For the text-containing cell, return its midpoint in (x, y) coordinate format. 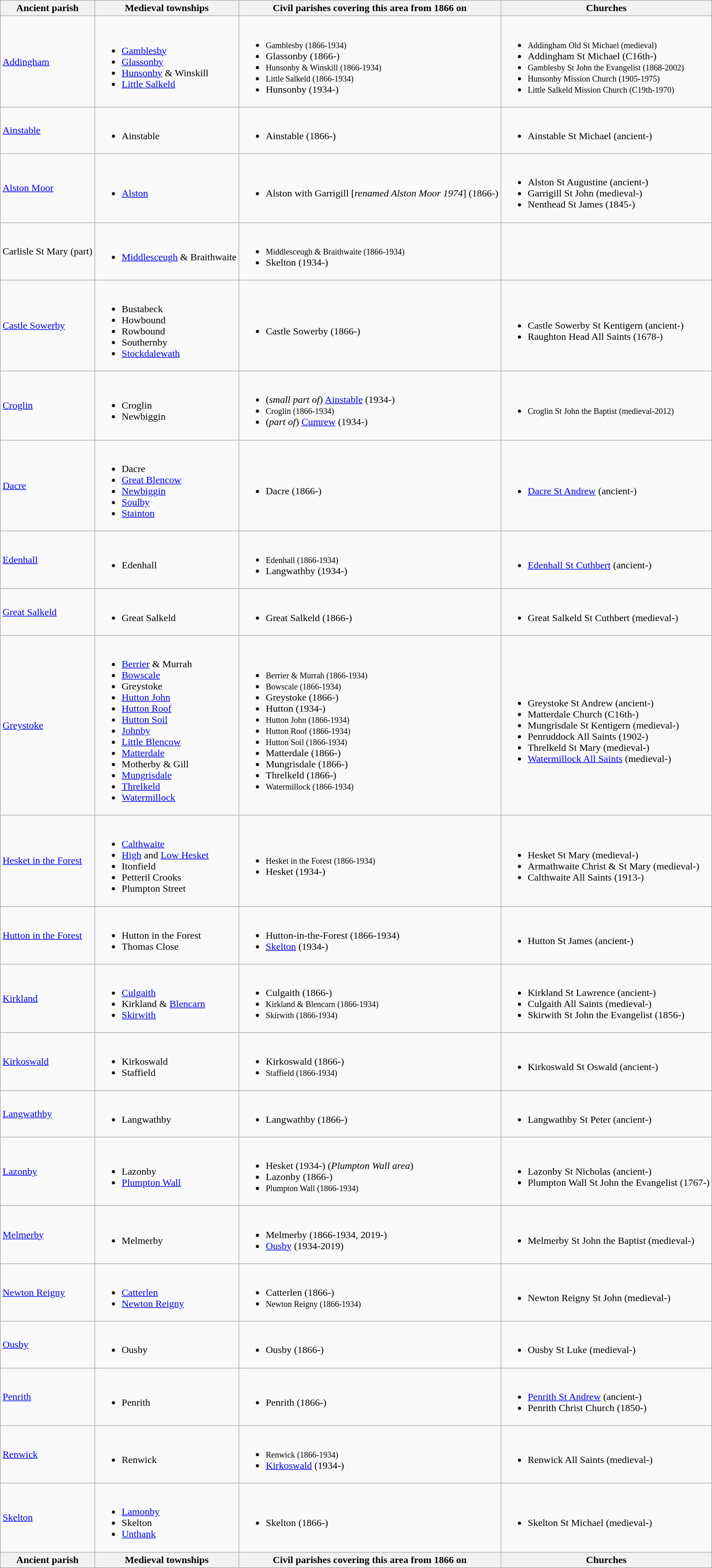
Dacre St Andrew (ancient-) (607, 485)
Newton Reigny St John (medieval-) (607, 1292)
GamblesbyGlassonbyHunsonby & WinskillLittle Salkeld (167, 62)
BustabeckHowboundRowboundSouthernbyStockdalewath (167, 325)
Berrier & MurrahBowscaleGreystokeHutton JohnHutton RoofHutton SoilJohnbyLittle BlencowMatterdaleMotherby & GillMungrisdaleThrelkeldWatermillock (167, 725)
Dacre (48, 485)
Penrith (1866-) (370, 1397)
Edenhall (1866-1934)Langwathby (1934-) (370, 560)
Melmerby St John the Baptist (medieval-) (607, 1235)
Carlisle St Mary (part) (48, 251)
Ousby (1866-) (370, 1344)
Penrith St Andrew (ancient-)Penrith Christ Church (1850-) (607, 1397)
Hutton in the Forest (48, 935)
Ousby St Luke (medieval-) (607, 1344)
Addingham (48, 62)
DacreGreat BlencowNewbigginSoulbyStainton (167, 485)
Ainstable St Michael (ancient-) (607, 130)
Renwick All Saints (medieval-) (607, 1454)
Culgaith (1866-)Kirkland & Blencarn (1866-1934)Skirwith (1866-1934) (370, 998)
Lazonby (48, 1171)
Kirkoswald (1866-)Staffield (1866-1934) (370, 1062)
Skelton (48, 1517)
Greystoke (48, 725)
CulgaithKirkland & BlencarnSkirwith (167, 998)
Catterlen (1866-)Newton Reigny (1866-1934) (370, 1292)
Langwathby (1866-) (370, 1114)
Kirkland (48, 998)
Croglin St John the Baptist (medieval-2012) (607, 405)
Dacre (1866-) (370, 485)
Castle Sowerby (1866-) (370, 325)
Melmerby (1866-1934, 2019-)Ousby (1934-2019) (370, 1235)
(small part of) Ainstable (1934-)Croglin (1866-1934)(part of) Cumrew (1934-) (370, 405)
Renwick (1866-1934)Kirkoswald (1934-) (370, 1454)
Hesket St Mary (medieval-)Armathwaite Christ & St Mary (medieval-)Calthwaite All Saints (1913-) (607, 861)
Great Salkeld St Cuthbert (medieval-) (607, 612)
Ainstable (1866-) (370, 130)
Alston St Augustine (ancient-)Garrigill St John (medieval-)Nenthead St James (1845-) (607, 188)
Alston Moor (48, 188)
CalthwaiteHigh and Low HesketItonfieldPetteril CrooksPlumpton Street (167, 861)
Skelton (1866-) (370, 1517)
LamonbySkeltonUnthank (167, 1517)
Middlesceugh & Braithwaite (1866-1934)Skelton (1934-) (370, 251)
LazonbyPlumpton Wall (167, 1171)
Great Salkeld (1866-) (370, 612)
KirkoswaldStaffield (167, 1062)
Hutton-in-the-Forest (1866-1934)Skelton (1934-) (370, 935)
Castle Sowerby (48, 325)
Alston with Garrigill [renamed Alston Moor 1974] (1866-) (370, 188)
Newton Reigny (48, 1292)
Hutton St James (ancient-) (607, 935)
Hesket in the Forest (48, 861)
Gamblesby (1866-1934)Glassonby (1866-)Hunsonby & Winskill (1866-1934)Little Salkeld (1866-1934)Hunsonby (1934-) (370, 62)
Edenhall St Cuthbert (ancient-) (607, 560)
CatterlenNewton Reigny (167, 1292)
Castle Sowerby St Kentigern (ancient-)Raughton Head All Saints (1678-) (607, 325)
CroglinNewbiggin (167, 405)
Kirkland St Lawrence (ancient-)Culgaith All Saints (medieval-)Skirwith St John the Evangelist (1856-) (607, 998)
Middlesceugh & Braithwaite (167, 251)
Kirkoswald (48, 1062)
Hesket in the Forest (1866-1934)Hesket (1934-) (370, 861)
Skelton St Michael (medieval-) (607, 1517)
Hutton in the ForestThomas Close (167, 935)
Hesket (1934-) (Plumpton Wall area)Lazonby (1866-)Plumpton Wall (1866-1934) (370, 1171)
Kirkoswald St Oswald (ancient-) (607, 1062)
Lazonby St Nicholas (ancient-)Plumpton Wall St John the Evangelist (1767-) (607, 1171)
Croglin (48, 405)
Langwathby St Peter (ancient-) (607, 1114)
Alston (167, 188)
